Provide the (X, Y) coordinate of the cell's center where the given text is located.  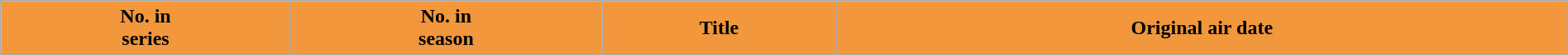
Original air date (1202, 28)
Title (719, 28)
No. inseason (446, 28)
No. inseries (146, 28)
